For the text-containing cell, return its midpoint in [X, Y] coordinate format. 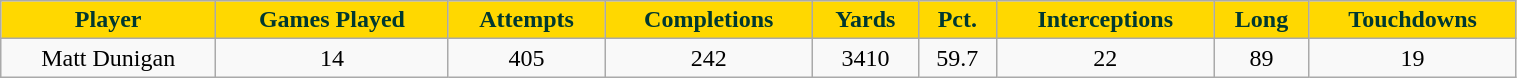
Yards [866, 20]
Completions [709, 20]
Attempts [526, 20]
14 [332, 58]
19 [1412, 58]
405 [526, 58]
Games Played [332, 20]
Interceptions [1106, 20]
Matt Dunigan [108, 58]
22 [1106, 58]
Pct. [958, 20]
Player [108, 20]
242 [709, 58]
3410 [866, 58]
Long [1262, 20]
89 [1262, 58]
Touchdowns [1412, 20]
59.7 [958, 58]
